Find where the given text appears and provide that cell's center as (X, Y) coordinate. 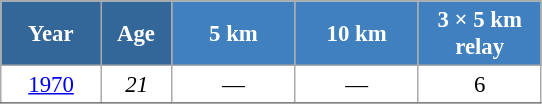
Age (136, 34)
10 km (356, 34)
21 (136, 85)
1970 (52, 85)
6 (480, 85)
Year (52, 34)
3 × 5 km relay (480, 34)
5 km (234, 34)
